Extract the (x, y) coordinate from the center of the cell holding the provided text.  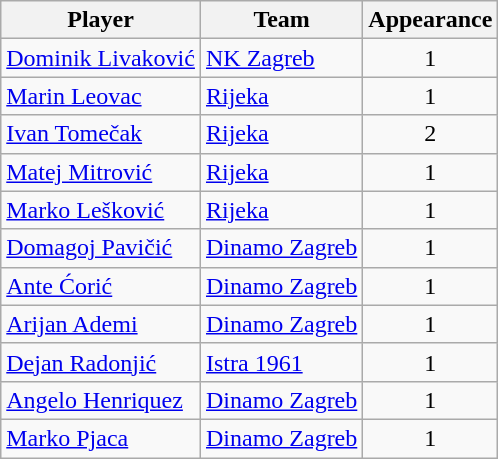
Marko Pjaca (101, 438)
Matej Mitrović (101, 172)
Appearance (430, 20)
Dejan Radonjić (101, 362)
2 (430, 134)
NK Zagreb (281, 58)
Team (281, 20)
Ante Ćorić (101, 286)
Marin Leovac (101, 96)
Ivan Tomečak (101, 134)
Angelo Henriquez (101, 400)
Arijan Ademi (101, 324)
Player (101, 20)
Domagoj Pavičić (101, 248)
Istra 1961 (281, 362)
Dominik Livaković (101, 58)
Marko Lešković (101, 210)
